For the text-containing cell, return its midpoint in [x, y] coordinate format. 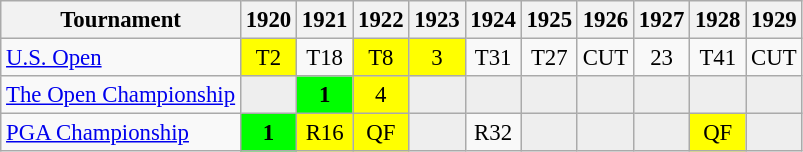
1927 [661, 20]
T31 [493, 58]
23 [661, 58]
1925 [549, 20]
T2 [268, 58]
1928 [718, 20]
1921 [325, 20]
T27 [549, 58]
PGA Championship [121, 133]
U.S. Open [121, 58]
4 [381, 95]
1926 [605, 20]
T18 [325, 58]
1929 [774, 20]
1924 [493, 20]
T41 [718, 58]
R32 [493, 133]
1920 [268, 20]
R16 [325, 133]
3 [437, 58]
1922 [381, 20]
The Open Championship [121, 95]
T8 [381, 58]
Tournament [121, 20]
1923 [437, 20]
